Detect which cell encompasses the target text, then output its (X, Y) center coordinate. 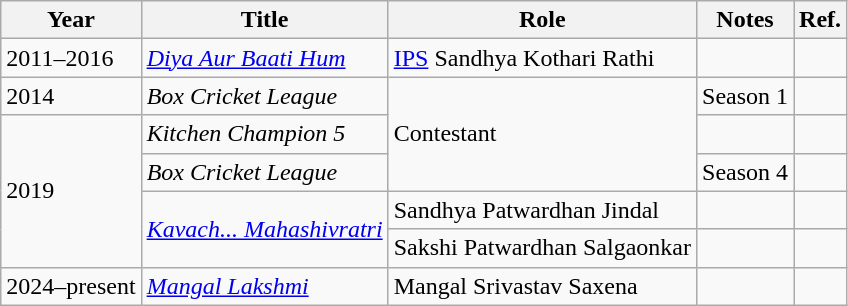
Season 1 (746, 96)
Sandhya Patwardhan Jindal (542, 210)
Role (542, 20)
Season 4 (746, 172)
2011–2016 (71, 58)
2014 (71, 96)
Contestant (542, 134)
Kavach... Mahashivratri (264, 229)
Notes (746, 20)
Mangal Lakshmi (264, 286)
Sakshi Patwardhan Salgaonkar (542, 248)
IPS Sandhya Kothari Rathi (542, 58)
Title (264, 20)
Diya Aur Baati Hum (264, 58)
2024–present (71, 286)
Kitchen Champion 5 (264, 134)
Mangal Srivastav Saxena (542, 286)
2019 (71, 191)
Year (71, 20)
Ref. (820, 20)
